Return the (X, Y) coordinate for the center point of the cell that contains the specified text.  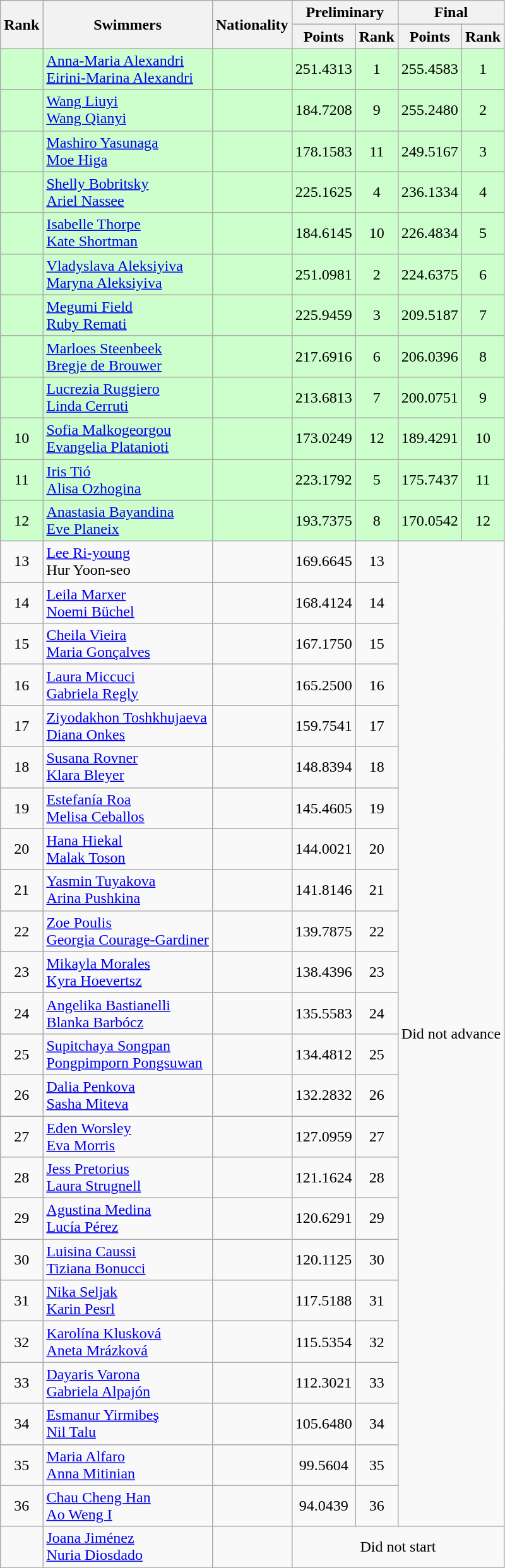
Vladyslava AleksiyivaMaryna Aleksiyiva (128, 274)
Agustina MedinaLucía Pérez (128, 1219)
99.5604 (323, 1465)
Maria AlfaroAnna Mitinian (128, 1465)
Final (451, 13)
Luisina CaussiTiziana Bonucci (128, 1259)
184.6145 (323, 233)
Angelika BastianelliBlanka Barbócz (128, 1013)
141.8146 (323, 890)
178.1583 (323, 151)
Wang LiuyiWang Qianyi (128, 110)
Mashiro YasunagaMoe Higa (128, 151)
175.7437 (429, 480)
120.6291 (323, 1219)
Swimmers (128, 25)
Ziyodakhon ToshkhujaevaDiana Onkes (128, 726)
Esmanur YirmibeşNil Talu (128, 1424)
249.5167 (429, 151)
Did not advance (451, 1034)
Laura MiccuciGabriela Regly (128, 685)
Mikayla MoralesKyra Hoevertsz (128, 972)
206.0396 (429, 356)
Sofia MalkogeorgouEvangelia Platanioti (128, 438)
Zoe PoulisGeorgia Courage-Gardiner (128, 931)
Iris TióAlisa Ozhogina (128, 480)
Lee Ri-youngHur Yoon-seo (128, 562)
209.5187 (429, 315)
117.5188 (323, 1301)
135.5583 (323, 1013)
Nationality (252, 25)
Did not start (398, 1547)
Cheila VieiraMaria Gonçalves (128, 644)
Yasmin TuyakovaArina Pushkina (128, 890)
217.6916 (323, 356)
112.3021 (323, 1383)
Lucrezia RuggieroLinda Cerruti (128, 398)
132.2832 (323, 1095)
Isabelle ThorpeKate Shortman (128, 233)
Megumi FieldRuby Remati (128, 315)
255.4583 (429, 69)
159.7541 (323, 726)
Leila MarxerNoemi Büchel (128, 603)
226.4834 (429, 233)
184.7208 (323, 110)
Hana HiekalMalak Toson (128, 849)
169.6645 (323, 562)
Supitchaya SongpanPongpimporn Pongsuwan (128, 1054)
165.2500 (323, 685)
168.4124 (323, 603)
251.4313 (323, 69)
251.0981 (323, 274)
138.4396 (323, 972)
94.0439 (323, 1506)
127.0959 (323, 1136)
170.0542 (429, 521)
213.6813 (323, 398)
173.0249 (323, 438)
224.6375 (429, 274)
Dalia PenkovaSasha Miteva (128, 1095)
255.2480 (429, 110)
167.1750 (323, 644)
Eden WorsleyEva Morris (128, 1136)
Preliminary (345, 13)
148.8394 (323, 767)
Karolína KluskováAneta Mrázková (128, 1341)
139.7875 (323, 931)
Anna-Maria AlexandriEirini-Marina Alexandri (128, 69)
105.6480 (323, 1424)
223.1792 (323, 480)
Anastasia BayandinaEve Planeix (128, 521)
189.4291 (429, 438)
Susana RovnerKlara Bleyer (128, 767)
Chau Cheng HanAo Weng I (128, 1506)
236.1334 (429, 192)
121.1624 (323, 1177)
225.9459 (323, 315)
200.0751 (429, 398)
Joana JiménezNuria Diosdado (128, 1547)
Marloes SteenbeekBregje de Brouwer (128, 356)
Nika SeljakKarin Pesrl (128, 1301)
Jess PretoriusLaura Strugnell (128, 1177)
120.1125 (323, 1259)
Estefanía RoaMelisa Ceballos (128, 808)
Shelly BobritskyAriel Nassee (128, 192)
Dayaris VaronaGabriela Alpajón (128, 1383)
193.7375 (323, 521)
115.5354 (323, 1341)
134.4812 (323, 1054)
225.1625 (323, 192)
144.0021 (323, 849)
145.4605 (323, 808)
